Search for the cell housing the specified text and yield its [x, y] center coordinate. 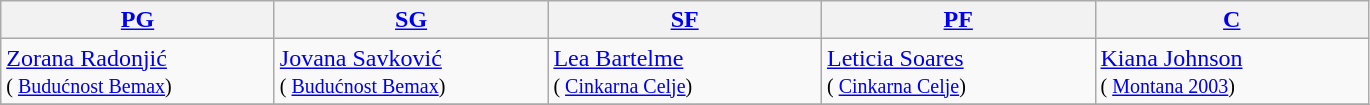
Jovana Savković ( Budućnost Bemax) [411, 72]
SG [411, 20]
Leticia Soares ( Cinkarna Celje) [958, 72]
Lea Bartelme ( Cinkarna Celje) [685, 72]
Kiana Johnson ( Montana 2003) [1232, 72]
PF [958, 20]
SF [685, 20]
Zorana Radonjić ( Budućnost Bemax) [138, 72]
PG [138, 20]
C [1232, 20]
